Return (x, y) of the center of cell containing provided text 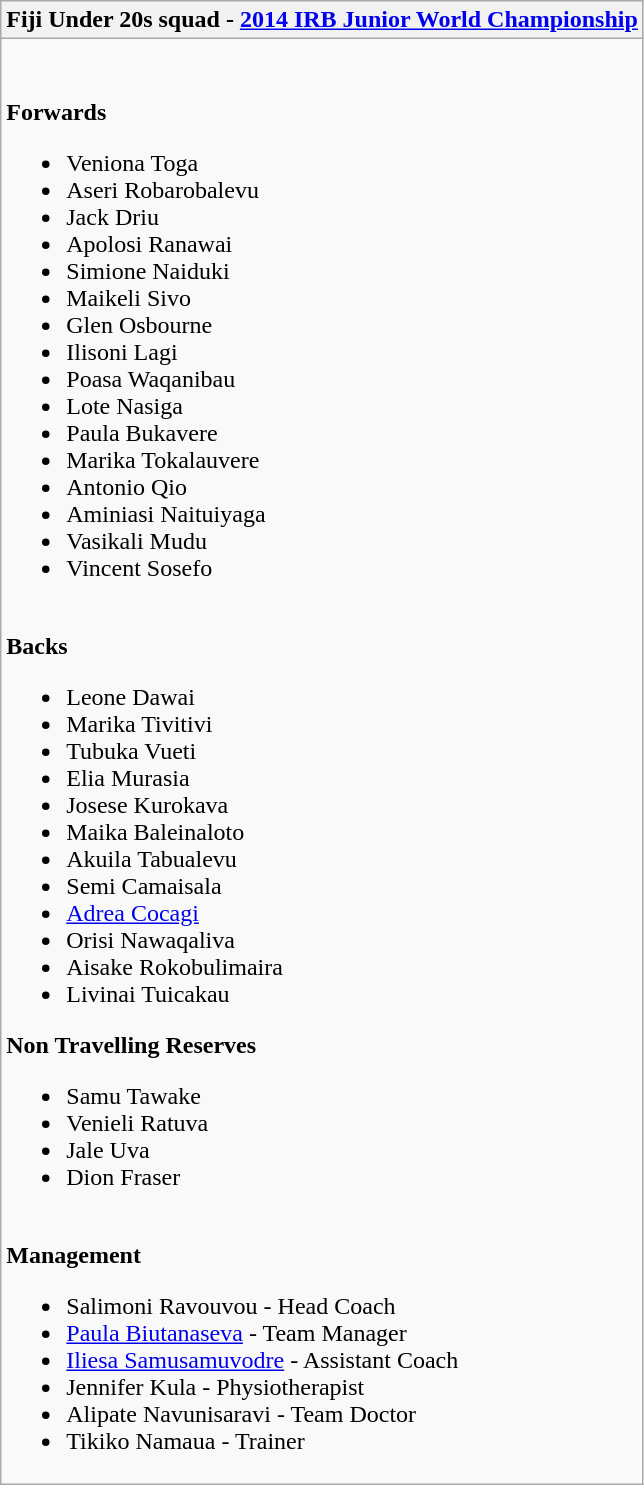
Fiji Under 20s squad - 2014 IRB Junior World Championship (322, 20)
